Output the [x, y] coordinate of the center of the cell containing the given text.  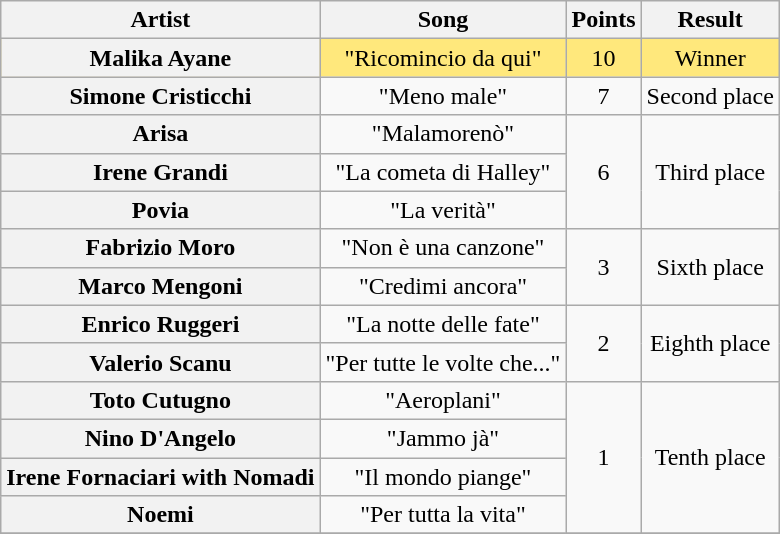
Povia [160, 210]
"Meno male" [443, 96]
"Aeroplani" [443, 400]
"Non è una canzone" [443, 248]
Winner [710, 58]
Result [710, 20]
Nino D'Angelo [160, 438]
2 [604, 343]
Simone Cristicchi [160, 96]
3 [604, 267]
Second place [710, 96]
Irene Grandi [160, 172]
Eighth place [710, 343]
10 [604, 58]
"La cometa di Halley" [443, 172]
Enrico Ruggeri [160, 324]
Noemi [160, 515]
"Malamorenò" [443, 134]
7 [604, 96]
Malika Ayane [160, 58]
"Credimi ancora" [443, 286]
"Per tutta la vita" [443, 515]
"Ricomincio da qui" [443, 58]
"Per tutte le volte che..." [443, 362]
Third place [710, 172]
6 [604, 172]
Artist [160, 20]
Fabrizio Moro [160, 248]
Tenth place [710, 457]
Points [604, 20]
Arisa [160, 134]
"La notte delle fate" [443, 324]
1 [604, 457]
"La verità" [443, 210]
Irene Fornaciari with Nomadi [160, 477]
"Jammo jà" [443, 438]
Toto Cutugno [160, 400]
Marco Mengoni [160, 286]
"Il mondo piange" [443, 477]
Sixth place [710, 267]
Valerio Scanu [160, 362]
Song [443, 20]
